Determine the [x, y] coordinate at the center of the cell enclosing the given text.  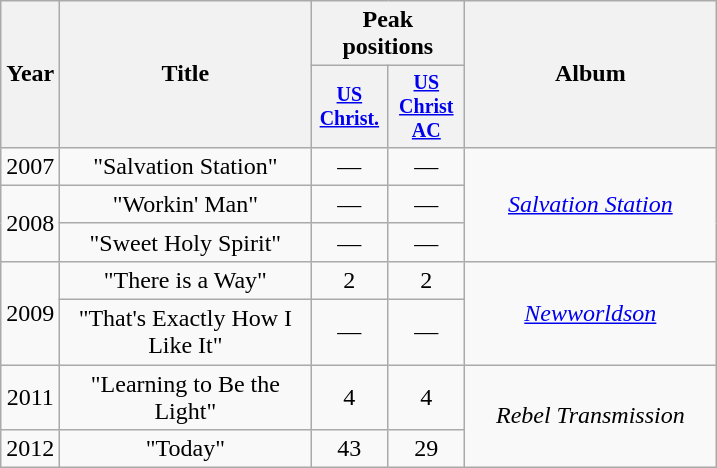
2011 [30, 398]
Title [186, 74]
"There is a Way" [186, 280]
US Christ AC [426, 106]
Album [590, 74]
2009 [30, 312]
Rebel Transmission [590, 416]
43 [350, 449]
"Sweet Holy Spirit" [186, 242]
US Christ. [350, 106]
Newworldson [590, 312]
Peak positions [388, 34]
2007 [30, 166]
Year [30, 74]
"Learning to Be the Light" [186, 398]
"That's Exactly How I Like It" [186, 332]
Salvation Station [590, 204]
2008 [30, 223]
"Salvation Station" [186, 166]
2012 [30, 449]
"Workin' Man" [186, 204]
29 [426, 449]
"Today" [186, 449]
